Extract the [X, Y] coordinate from the center of the cell holding the provided text.  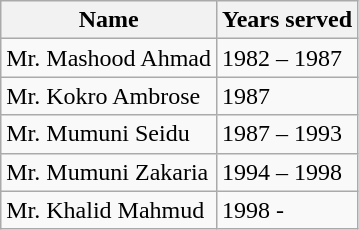
1994 – 1998 [286, 172]
Mr. Khalid Mahmud [109, 210]
1982 – 1987 [286, 58]
Years served [286, 20]
1987 – 1993 [286, 134]
Mr. Mumuni Seidu [109, 134]
Mr. Kokro Ambrose [109, 96]
Name [109, 20]
1987 [286, 96]
Mr. Mumuni Zakaria [109, 172]
1998 - [286, 210]
Mr. Mashood Ahmad [109, 58]
